Output the [x, y] coordinate of the center of the cell containing the given text.  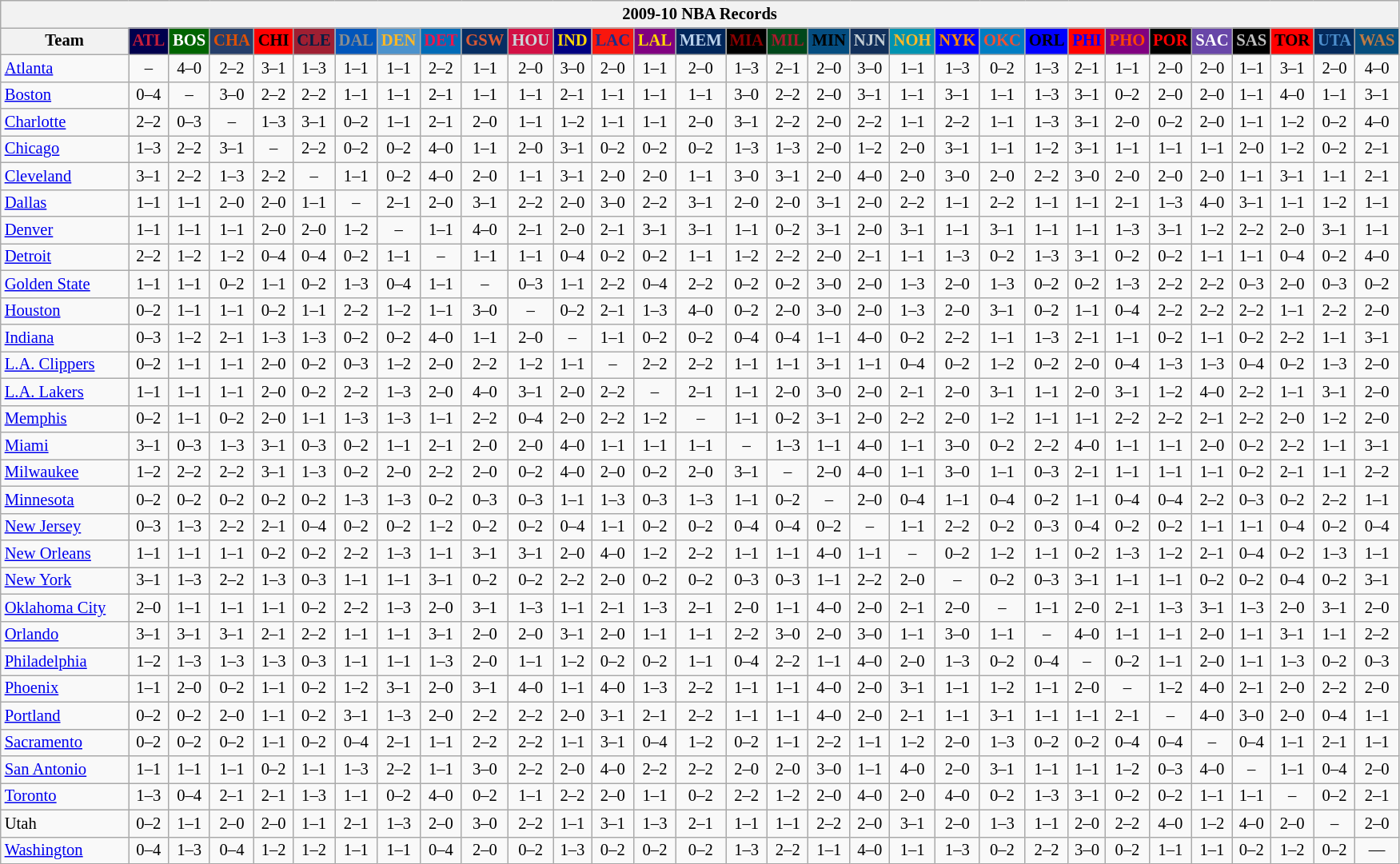
UTA [1334, 41]
Minnesota [65, 500]
Orlando [65, 635]
Boston [65, 95]
New York [65, 580]
San Antonio [65, 770]
MEM [700, 41]
Miami [65, 445]
PHI [1087, 41]
DEN [398, 41]
Golden State [65, 284]
CLE [313, 41]
SAC [1212, 41]
Houston [65, 311]
LAL [655, 41]
L.A. Lakers [65, 392]
Chicago [65, 149]
BOS [189, 41]
MIL [788, 41]
DAL [357, 41]
Toronto [65, 796]
NOH [913, 41]
OKC [1003, 41]
New Orleans [65, 554]
ORL [1047, 41]
POR [1171, 41]
Philadelphia [65, 661]
GSW [485, 41]
IND [572, 41]
HOU [531, 41]
L.A. Clippers [65, 364]
Sacramento [65, 743]
Phoenix [65, 688]
MIA [747, 41]
New Jersey [65, 527]
Atlanta [65, 68]
Milwaukee [65, 472]
DET [441, 41]
MIN [829, 41]
Team [65, 41]
ATL [149, 41]
— [1377, 850]
CHA [232, 41]
Washington [65, 850]
Oklahoma City [65, 607]
Dallas [65, 203]
Detroit [65, 257]
Memphis [65, 419]
PHO [1127, 41]
Indiana [65, 338]
NJN [870, 41]
SAS [1251, 41]
Utah [65, 823]
NYK [957, 41]
TOR [1292, 41]
2009-10 NBA Records [700, 14]
WAS [1377, 41]
LAC [612, 41]
CHI [273, 41]
Portland [65, 715]
Denver [65, 229]
Cleveland [65, 176]
Charlotte [65, 122]
